Capture the cell that displays the provided text and extract its (X, Y) central coordinate. 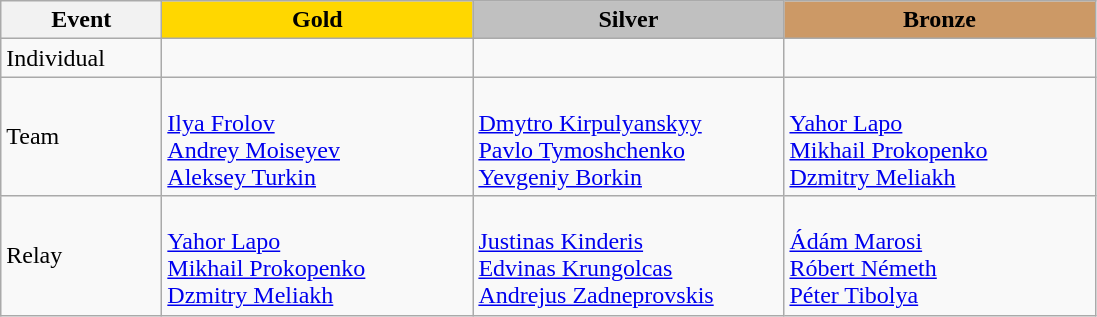
Ilya Frolov Andrey Moiseyev Aleksey Turkin (318, 136)
Individual (82, 58)
Relay (82, 256)
Event (82, 20)
Dmytro Kirpulyanskyy Pavlo Tymoshchenko Yevgeniy Borkin (628, 136)
Silver (628, 20)
Justinas Kinderis Edvinas Krungolcas Andrejus Zadneprovskis (628, 256)
Team (82, 136)
Ádám Marosi Róbert Németh Péter Tibolya (940, 256)
Bronze (940, 20)
Gold (318, 20)
